Find where the given text appears and provide that cell's center as (X, Y) coordinate. 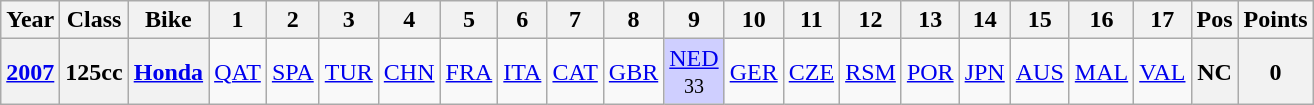
RSM (871, 72)
CHN (409, 72)
2007 (30, 72)
NED33 (694, 72)
0 (1276, 72)
10 (754, 20)
AUS (1040, 72)
3 (348, 20)
VAL (1162, 72)
6 (522, 20)
CAT (575, 72)
12 (871, 20)
14 (984, 20)
GER (754, 72)
JPN (984, 72)
13 (930, 20)
5 (469, 20)
Points (1276, 20)
2 (292, 20)
16 (1101, 20)
Class (94, 20)
SPA (292, 72)
Bike (168, 20)
15 (1040, 20)
9 (694, 20)
7 (575, 20)
125cc (94, 72)
17 (1162, 20)
Year (30, 20)
4 (409, 20)
TUR (348, 72)
1 (238, 20)
NC (1214, 72)
8 (633, 20)
MAL (1101, 72)
Honda (168, 72)
GBR (633, 72)
ITA (522, 72)
11 (811, 20)
FRA (469, 72)
CZE (811, 72)
POR (930, 72)
QAT (238, 72)
Pos (1214, 20)
